Return the [x, y] coordinate for the center point of the cell that contains the specified text.  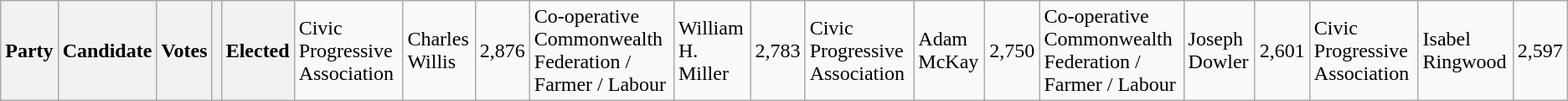
2,601 [1282, 50]
2,783 [777, 50]
Charles Willis [439, 50]
Joseph Dowler [1220, 50]
2,876 [503, 50]
William H. Miller [712, 50]
Isabel Ringwood [1466, 50]
2,597 [1540, 50]
Elected [258, 50]
2,750 [1012, 50]
Candidate [107, 50]
Party [29, 50]
Votes [184, 50]
Adam McKay [950, 50]
